Search for the cell housing the specified text and yield its [X, Y] center coordinate. 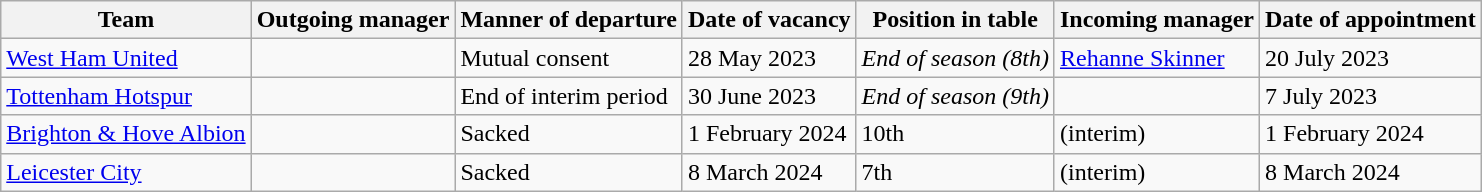
Manner of departure [568, 20]
Date of appointment [1371, 20]
Outgoing manager [353, 20]
Tottenham Hotspur [126, 96]
Brighton & Hove Albion [126, 134]
30 June 2023 [769, 96]
End of season (9th) [955, 96]
Incoming manager [1156, 20]
20 July 2023 [1371, 58]
Mutual consent [568, 58]
End of interim period [568, 96]
7 July 2023 [1371, 96]
7th [955, 172]
Team [126, 20]
Leicester City [126, 172]
28 May 2023 [769, 58]
West Ham United [126, 58]
10th [955, 134]
Position in table [955, 20]
Date of vacancy [769, 20]
Rehanne Skinner [1156, 58]
End of season (8th) [955, 58]
